Detect which cell encompasses the target text, then output its [X, Y] center coordinate. 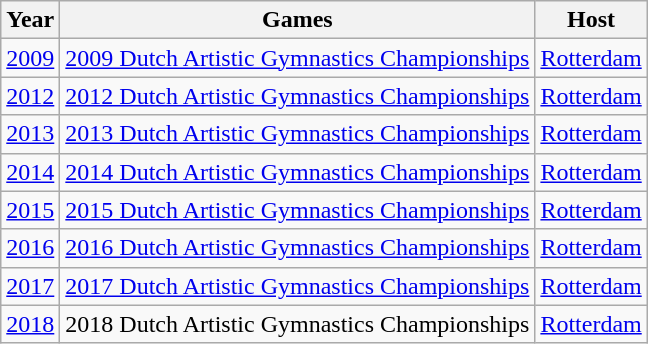
2009 [30, 58]
Host [591, 20]
2012 [30, 96]
Year [30, 20]
2013 Dutch Artistic Gymnastics Championships [298, 134]
2013 [30, 134]
2012 Dutch Artistic Gymnastics Championships [298, 96]
2016 Dutch Artistic Gymnastics Championships [298, 248]
Games [298, 20]
2009 Dutch Artistic Gymnastics Championships [298, 58]
2014 Dutch Artistic Gymnastics Championships [298, 172]
2017 [30, 286]
2015 Dutch Artistic Gymnastics Championships [298, 210]
2018 [30, 324]
2017 Dutch Artistic Gymnastics Championships [298, 286]
2016 [30, 248]
2015 [30, 210]
2018 Dutch Artistic Gymnastics Championships [298, 324]
2014 [30, 172]
